Output the [X, Y] coordinate of the center of the cell containing the given text.  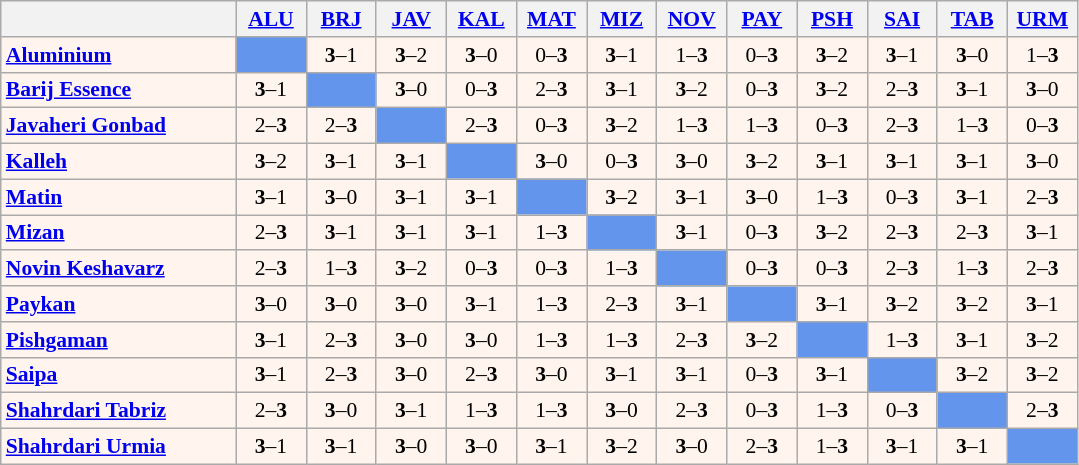
ALU [271, 19]
NOV [692, 19]
Shahrdari Tabriz [118, 411]
Saipa [118, 375]
KAL [481, 19]
TAB [972, 19]
Mizan [118, 233]
JAV [411, 19]
MIZ [621, 19]
BRJ [341, 19]
PSH [832, 19]
SAI [902, 19]
URM [1042, 19]
Shahrdari Urmia [118, 447]
Matin [118, 197]
Javaheri Gonbad [118, 126]
PAY [762, 19]
Novin Keshavarz [118, 269]
MAT [551, 19]
Aluminium [118, 55]
Paykan [118, 304]
Pishgaman [118, 340]
Kalleh [118, 162]
Barij Essence [118, 90]
